Determine the (X, Y) coordinate at the center of the cell enclosing the given text.  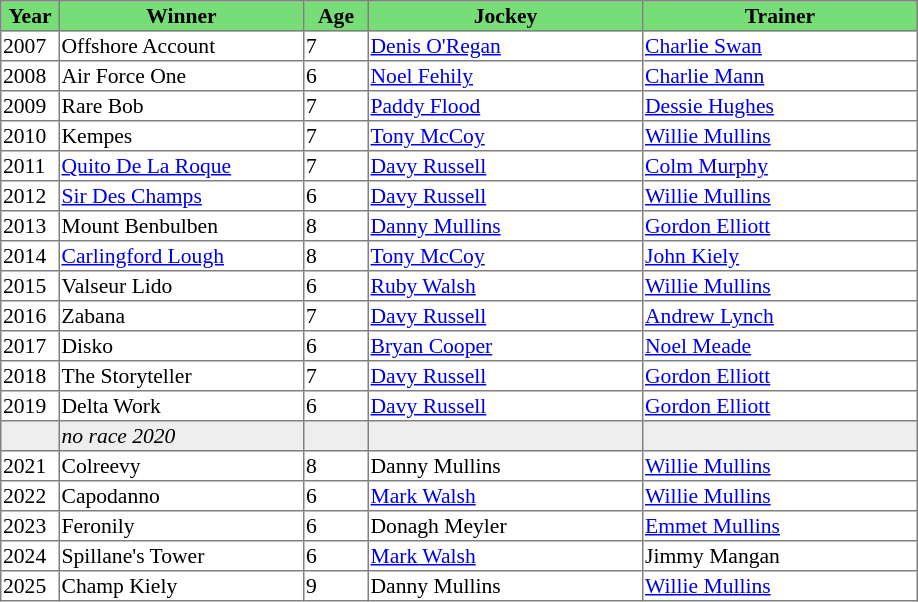
Carlingford Lough (181, 256)
Rare Bob (181, 106)
Noel Meade (780, 346)
9 (336, 586)
2025 (30, 586)
Colreevy (181, 466)
Jimmy Mangan (780, 556)
Denis O'Regan (505, 46)
Quito De La Roque (181, 166)
Charlie Mann (780, 76)
Dessie Hughes (780, 106)
Trainer (780, 16)
2010 (30, 136)
2007 (30, 46)
no race 2020 (181, 436)
Valseur Lido (181, 286)
Age (336, 16)
Mount Benbulben (181, 226)
Disko (181, 346)
John Kiely (780, 256)
Winner (181, 16)
Bryan Cooper (505, 346)
Emmet Mullins (780, 526)
2019 (30, 406)
2016 (30, 316)
Feronily (181, 526)
Offshore Account (181, 46)
2008 (30, 76)
Spillane's Tower (181, 556)
Kempes (181, 136)
2018 (30, 376)
Noel Fehily (505, 76)
Delta Work (181, 406)
Andrew Lynch (780, 316)
2014 (30, 256)
The Storyteller (181, 376)
Jockey (505, 16)
Paddy Flood (505, 106)
Capodanno (181, 496)
2023 (30, 526)
Champ Kiely (181, 586)
Zabana (181, 316)
Sir Des Champs (181, 196)
2009 (30, 106)
2017 (30, 346)
2015 (30, 286)
2013 (30, 226)
Colm Murphy (780, 166)
2011 (30, 166)
Charlie Swan (780, 46)
2022 (30, 496)
Year (30, 16)
Donagh Meyler (505, 526)
2012 (30, 196)
2024 (30, 556)
2021 (30, 466)
Ruby Walsh (505, 286)
Air Force One (181, 76)
